For the text-containing cell, return its midpoint in (X, Y) coordinate format. 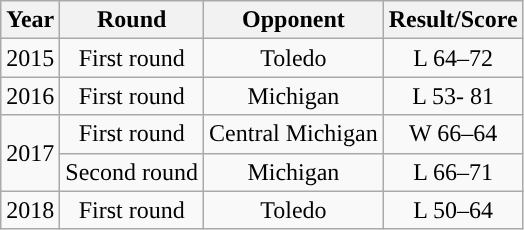
Round (132, 20)
2018 (30, 210)
L 66–71 (453, 172)
Central Michigan (294, 134)
2015 (30, 58)
2016 (30, 96)
2017 (30, 153)
Result/Score (453, 20)
Second round (132, 172)
L 53- 81 (453, 96)
W 66–64 (453, 134)
L 64–72 (453, 58)
Year (30, 20)
Opponent (294, 20)
L 50–64 (453, 210)
